For the text-containing cell, return its midpoint in [X, Y] coordinate format. 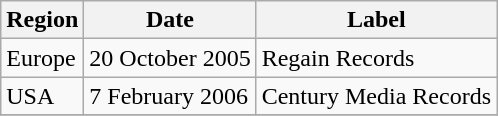
Region [42, 20]
Century Media Records [376, 96]
USA [42, 96]
Europe [42, 58]
Date [170, 20]
Label [376, 20]
7 February 2006 [170, 96]
20 October 2005 [170, 58]
Regain Records [376, 58]
